Search for the cell housing the specified text and yield its [x, y] center coordinate. 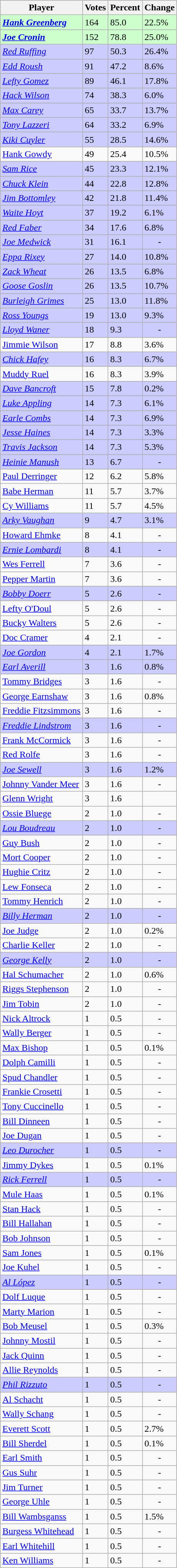
44 [95, 184]
5.3% [160, 447]
Travis Jackson [41, 447]
Dolph Camilli [41, 1062]
Tommy Bridges [41, 682]
12 [95, 476]
Red Ruffing [41, 52]
Gus Suhr [41, 1473]
8.6% [160, 66]
Heinie Manush [41, 462]
Freddie Fitzsimmons [41, 711]
Paul Derringer [41, 476]
5.8% [160, 476]
Max Bishop [41, 1048]
Max Carey [41, 110]
21.8 [125, 198]
Muddy Ruel [41, 374]
47.2 [125, 66]
Red Rolfe [41, 755]
25 [95, 301]
Tony Lazzeri [41, 125]
22.5% [160, 22]
Joe Sewell [41, 769]
12.8% [160, 184]
Chick Hafey [41, 359]
25.4 [125, 154]
Earl Smith [41, 1458]
17 [95, 344]
33.2 [125, 125]
3.3% [160, 433]
19 [95, 315]
Joe Medwick [41, 242]
2.7% [160, 1429]
Marty Marion [41, 1311]
85.0 [125, 22]
31 [95, 242]
10.7% [160, 286]
152 [95, 37]
6.2 [125, 476]
Joe Kuhel [41, 1267]
Jim Turner [41, 1487]
Hal Schumacher [41, 975]
Bill Sherdel [41, 1443]
Jack Quinn [41, 1355]
15 [95, 388]
Zack Wheat [41, 271]
27 [95, 257]
3.7% [160, 491]
49 [95, 154]
Edd Roush [41, 66]
Kiki Cuyler [41, 139]
Ossie Bluege [41, 813]
6.7 [125, 462]
19.2 [125, 213]
Hank Gowdy [41, 154]
Tony Cuccinello [41, 1106]
George Earnshaw [41, 696]
Ken Williams [41, 1560]
Stan Hack [41, 1209]
Bill Wambsganss [41, 1516]
1.5% [160, 1516]
0.3% [160, 1326]
Bobby Doerr [41, 593]
50.3 [125, 52]
Ernie Lombardi [41, 550]
6.0% [160, 95]
Lloyd Waner [41, 330]
Hughie Critz [41, 872]
3.6% [160, 344]
17.6 [125, 227]
Mule Haas [41, 1194]
Pepper Martin [41, 579]
45 [95, 169]
Luke Appling [41, 403]
Sam Jones [41, 1253]
Frank McCormick [41, 740]
33.7 [125, 110]
34 [95, 227]
28.5 [125, 139]
9 [95, 520]
Votes [95, 8]
Bucky Walters [41, 623]
George Kelly [41, 960]
Joe Dugan [41, 1136]
Waite Hoyt [41, 213]
37 [95, 213]
16.1 [125, 242]
Johnny Vander Meer [41, 784]
Sam Rice [41, 169]
89 [95, 81]
38.3 [125, 95]
Riggs Stephenson [41, 989]
9.3 [125, 330]
Change [160, 8]
14.0 [125, 257]
Player [41, 8]
42 [95, 198]
13.7% [160, 110]
Al López [41, 1282]
Percent [125, 8]
25.0% [160, 37]
4.7 [125, 520]
11.4% [160, 198]
3.9% [160, 374]
Everett Scott [41, 1429]
Lou Boudreau [41, 828]
Tommy Henrich [41, 901]
Bill Hallahan [41, 1224]
4.5% [160, 506]
17.8% [160, 81]
23.3 [125, 169]
Lefty Gomez [41, 81]
97 [95, 52]
Babe Herman [41, 491]
11.8% [160, 301]
Hank Greenberg [41, 22]
Earl Whitehill [41, 1546]
Howard Ehmke [41, 535]
12.1% [160, 169]
Wally Berger [41, 1033]
Spud Chandler [41, 1077]
64 [95, 125]
164 [95, 22]
Mort Cooper [41, 857]
Bob Johnson [41, 1238]
46.1 [125, 81]
Hack Wilson [41, 95]
Earle Combs [41, 418]
18 [95, 330]
74 [95, 95]
65 [95, 110]
3.1% [160, 520]
Joe Judge [41, 931]
55 [95, 139]
0.6% [160, 975]
1.2% [160, 769]
22.8 [125, 184]
Bill Dinneen [41, 1121]
Johnny Mostil [41, 1341]
Jesse Haines [41, 433]
Burgess Whitehead [41, 1531]
9.3% [160, 315]
Glenn Wright [41, 799]
1.7% [160, 652]
Lew Fonseca [41, 886]
14.6% [160, 139]
Guy Bush [41, 843]
Goose Goslin [41, 286]
Joe Gordon [41, 652]
Jimmie Wilson [41, 344]
Dolf Luque [41, 1297]
13 [95, 462]
Red Faber [41, 227]
Bob Meusel [41, 1326]
Freddie Lindstrom [41, 725]
Nick Altrock [41, 1018]
26.4% [160, 52]
Earl Averill [41, 667]
Frankie Crosetti [41, 1092]
Burleigh Grimes [41, 301]
78.8 [125, 37]
Wally Schang [41, 1414]
Dave Bancroft [41, 388]
Eppa Rixey [41, 257]
Leo Durocher [41, 1150]
Cy Williams [41, 506]
6.7% [160, 359]
Al Schacht [41, 1399]
Jim Tobin [41, 1004]
7.8 [125, 388]
Joe Cronin [41, 37]
8.8 [125, 344]
Phil Rizzuto [41, 1385]
Allie Reynolds [41, 1370]
Rick Ferrell [41, 1180]
Arky Vaughan [41, 520]
Charlie Keller [41, 945]
Lefty O'Doul [41, 608]
Doc Cramer [41, 637]
Chuck Klein [41, 184]
George Uhle [41, 1502]
10.5% [160, 154]
10.8% [160, 257]
Jimmy Dykes [41, 1165]
Ross Youngs [41, 315]
Jim Bottomley [41, 198]
Wes Ferrell [41, 564]
91 [95, 66]
Billy Herman [41, 916]
